For the text-containing cell, return its midpoint in (x, y) coordinate format. 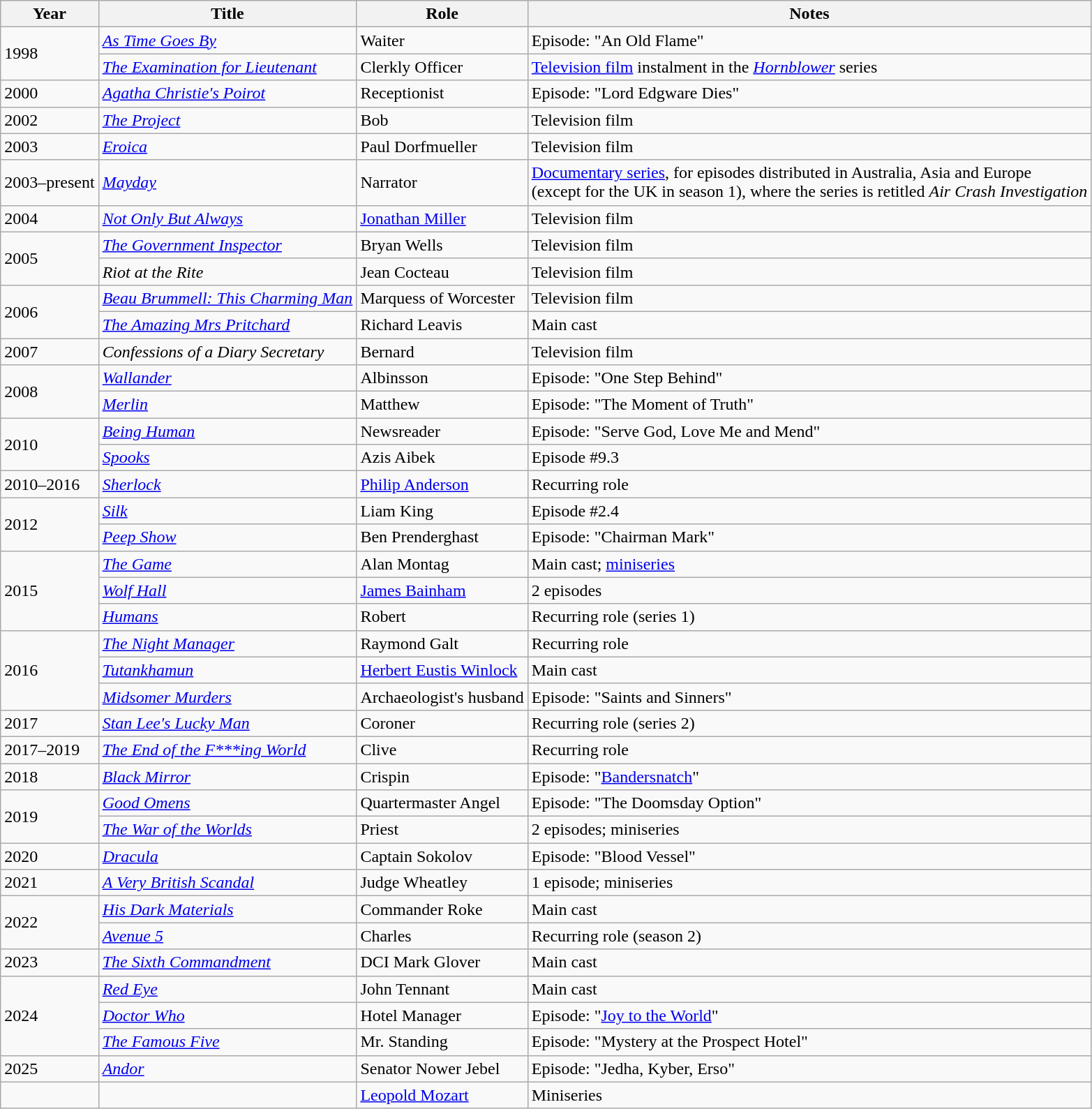
Beau Brummell: This Charming Man (227, 298)
Matthew (442, 405)
Quartermaster Angel (442, 803)
Peep Show (227, 537)
Midsomer Murders (227, 697)
Archaeologist's husband (442, 697)
Miniseries (809, 1095)
2 episodes; miniseries (809, 830)
Crispin (442, 777)
The End of the F***ing World (227, 750)
2008 (50, 392)
Raymond Galt (442, 643)
Sherlock (227, 484)
Dracula (227, 856)
1 episode; miniseries (809, 883)
Confessions of a Diary Secretary (227, 351)
2003–present (50, 183)
Judge Wheatley (442, 883)
Recurring role (series 2) (809, 723)
Robert (442, 617)
Spooks (227, 458)
Eroica (227, 147)
Receptionist (442, 94)
2019 (50, 817)
The Sixth Commandment (227, 962)
2018 (50, 777)
Episode #2.4 (809, 511)
Red Eye (227, 989)
Wolf Hall (227, 590)
Episode: "The Moment of Truth" (809, 405)
1998 (50, 54)
2004 (50, 218)
Albinsson (442, 378)
Recurring role (season 2) (809, 936)
Episode: "Blood Vessel" (809, 856)
Episode: "Joy to the World" (809, 1015)
The Amazing Mrs Pritchard (227, 325)
Philip Anderson (442, 484)
Jean Cocteau (442, 271)
Azis Aibek (442, 458)
Episode: "Lord Edgware Dies" (809, 94)
Year (50, 14)
Bob (442, 120)
His Dark Materials (227, 909)
DCI Mark Glover (442, 962)
Episode: "Jedha, Kyber, Erso" (809, 1069)
The Famous Five (227, 1042)
2000 (50, 94)
2006 (50, 311)
Recurring role (series 1) (809, 617)
2 episodes (809, 590)
Agatha Christie's Poirot (227, 94)
Not Only But Always (227, 218)
Avenue 5 (227, 936)
The War of the Worlds (227, 830)
2015 (50, 590)
Paul Dorfmueller (442, 147)
Episode: "The Doomsday Option" (809, 803)
Notes (809, 14)
2025 (50, 1069)
Clive (442, 750)
The Night Manager (227, 643)
The Government Inspector (227, 245)
Role (442, 14)
Television film instalment in the Hornblower series (809, 67)
2021 (50, 883)
Tutankhamun (227, 670)
John Tennant (442, 989)
Main cast; miniseries (809, 564)
Mayday (227, 183)
2007 (50, 351)
Commander Roke (442, 909)
Herbert Eustis Winlock (442, 670)
Episode: "An Old Flame" (809, 40)
2020 (50, 856)
Episode: "One Step Behind" (809, 378)
2010–2016 (50, 484)
2005 (50, 258)
2022 (50, 923)
Jonathan Miller (442, 218)
Newsreader (442, 431)
Humans (227, 617)
2024 (50, 1015)
Good Omens (227, 803)
Silk (227, 511)
Episode: "Bandersnatch" (809, 777)
Title (227, 14)
A Very British Scandal (227, 883)
Hotel Manager (442, 1015)
Liam King (442, 511)
Bryan Wells (442, 245)
Doctor Who (227, 1015)
Episode #9.3 (809, 458)
Being Human (227, 431)
2017 (50, 723)
Leopold Mozart (442, 1095)
2010 (50, 445)
Episode: "Chairman Mark" (809, 537)
2023 (50, 962)
Charles (442, 936)
James Bainham (442, 590)
Riot at the Rite (227, 271)
2002 (50, 120)
Senator Nower Jebel (442, 1069)
Priest (442, 830)
Mr. Standing (442, 1042)
Episode: "Saints and Sinners" (809, 697)
Narrator (442, 183)
Alan Montag (442, 564)
2017–2019 (50, 750)
Black Mirror (227, 777)
2003 (50, 147)
Andor (227, 1069)
Merlin (227, 405)
The Game (227, 564)
Clerkly Officer (442, 67)
Bernard (442, 351)
Episode: "Mystery at the Prospect Hotel" (809, 1042)
2012 (50, 524)
Coroner (442, 723)
2016 (50, 670)
Wallander (227, 378)
Richard Leavis (442, 325)
Episode: "Serve God, Love Me and Mend" (809, 431)
The Project (227, 120)
As Time Goes By (227, 40)
Waiter (442, 40)
Ben Prenderghast (442, 537)
Marquess of Worcester (442, 298)
Captain Sokolov (442, 856)
Stan Lee's Lucky Man (227, 723)
The Examination for Lieutenant (227, 67)
